Detect which cell encompasses the target text, then output its [x, y] center coordinate. 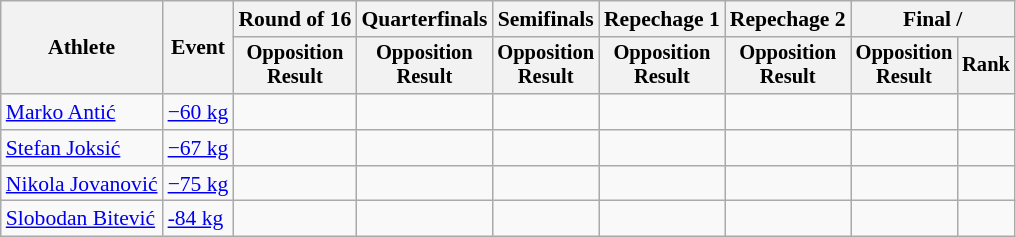
Semifinals [546, 19]
−60 kg [198, 112]
Event [198, 48]
Repechage 2 [788, 19]
Rank [986, 66]
Stefan Joksić [82, 148]
Athlete [82, 48]
Slobodan Bitević [82, 219]
Marko Antić [82, 112]
Nikola Jovanović [82, 184]
-84 kg [198, 219]
−75 kg [198, 184]
Final / [933, 19]
Repechage 1 [662, 19]
Round of 16 [294, 19]
Quarterfinals [424, 19]
−67 kg [198, 148]
